Return [X, Y] of the center of cell containing provided text 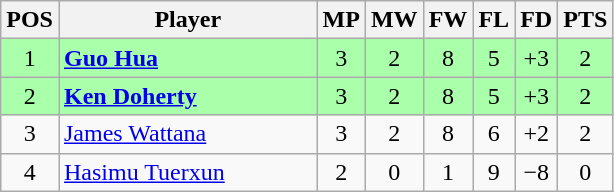
Hasimu Tuerxun [188, 172]
MP [341, 20]
6 [494, 134]
PTS [586, 20]
+2 [536, 134]
Ken Doherty [188, 96]
9 [494, 172]
FW [448, 20]
MW [394, 20]
4 [30, 172]
FL [494, 20]
−8 [536, 172]
FD [536, 20]
Player [188, 20]
POS [30, 20]
James Wattana [188, 134]
Guo Hua [188, 58]
